Find where the given text appears and provide that cell's center as (X, Y) coordinate. 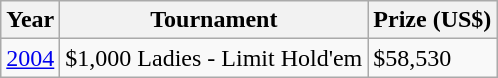
$58,530 (432, 58)
Tournament (214, 20)
$1,000 Ladies - Limit Hold'em (214, 58)
Year (30, 20)
Prize (US$) (432, 20)
2004 (30, 58)
